Capture the cell that displays the provided text and extract its (X, Y) central coordinate. 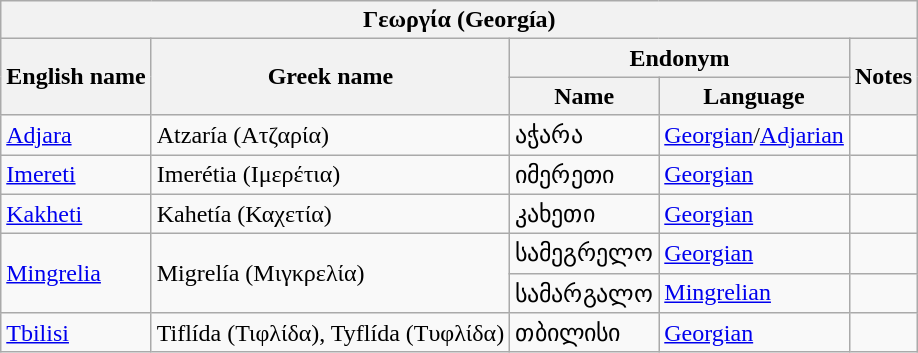
English name (76, 77)
Γεωργία (Georgía) (460, 20)
სამარგალო (584, 293)
Name (584, 96)
Tbilisi (76, 333)
Notes (883, 77)
Endonym (680, 58)
კახეთი (584, 214)
Georgian/Adjarian (754, 135)
იმერეთი (584, 174)
Greek name (330, 77)
Kakheti (76, 214)
სამეგრელო (584, 254)
აჭარა (584, 135)
Imerétia (Ιμερέτια) (330, 174)
Atzaría (Ατζαρία) (330, 135)
თბილისი (584, 333)
Mingrelian (754, 293)
Tiflída (Τιφλίδα), Tyflída (Τυφλίδα) (330, 333)
Language (754, 96)
Imereti (76, 174)
Mingrelia (76, 274)
Migrelía (Μιγκρελία) (330, 274)
Adjara (76, 135)
Kahetía (Καχετία) (330, 214)
